Find where the given text appears and provide that cell's center as (X, Y) coordinate. 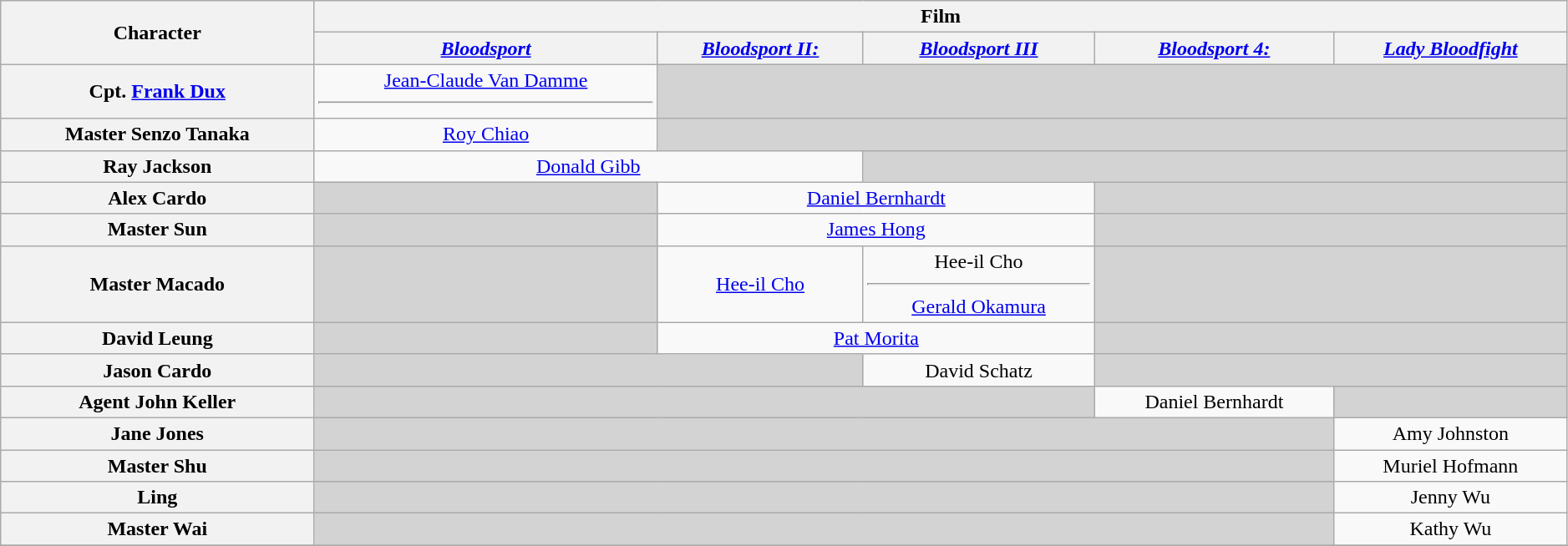
Hee-il Cho Gerald Okamura (979, 284)
Kathy Wu (1450, 529)
Master Senzo Tanaka (157, 134)
Cpt. Frank Dux (157, 92)
Donald Gibb (588, 166)
Lady Bloodfight (1450, 48)
Master Shu (157, 465)
Pat Morita (875, 338)
Amy Johnston (1450, 433)
Bloodsport II: (760, 48)
James Hong (875, 230)
Character (157, 33)
Hee-il Cho (760, 284)
Bloodsport III (979, 48)
David Leung (157, 338)
Muriel Hofmann (1450, 465)
Agent John Keller (157, 402)
Ray Jackson (157, 166)
Ling (157, 498)
David Schatz (979, 370)
Film (941, 17)
Alex Cardo (157, 198)
Jenny Wu (1450, 498)
Master Wai (157, 529)
Master Macado (157, 284)
Bloodsport (486, 48)
Roy Chiao (486, 134)
Master Sun (157, 230)
Bloodsport 4: (1214, 48)
Jason Cardo (157, 370)
Jean-Claude Van Damme (486, 92)
Jane Jones (157, 433)
